Scan for the cell matching the given text and deliver its [X, Y] coordinate at center. 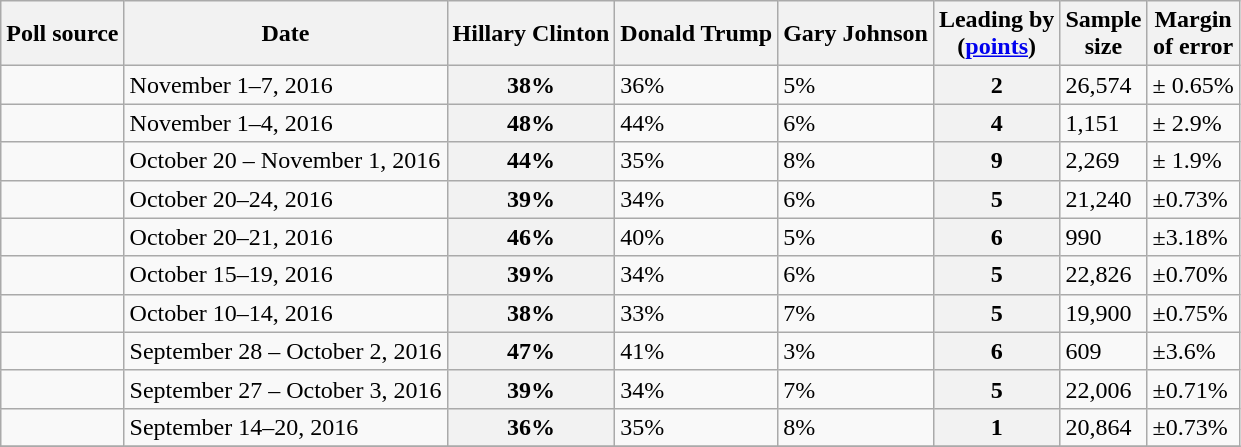
20,864 [1104, 427]
22,826 [1104, 275]
609 [1104, 351]
± 2.9% [1193, 123]
1,151 [1104, 123]
33% [696, 313]
± 0.65% [1193, 85]
41% [696, 351]
±0.70% [1193, 275]
±3.6% [1193, 351]
1 [996, 427]
Gary Johnson [856, 34]
Leading by(points) [996, 34]
Donald Trump [696, 34]
3% [856, 351]
2,269 [1104, 161]
Marginof error [1193, 34]
October 20–24, 2016 [286, 199]
October 20 – November 1, 2016 [286, 161]
November 1–4, 2016 [286, 123]
September 14–20, 2016 [286, 427]
26,574 [1104, 85]
21,240 [1104, 199]
Poll source [62, 34]
±3.18% [1193, 237]
November 1–7, 2016 [286, 85]
22,006 [1104, 389]
48% [531, 123]
September 28 – October 2, 2016 [286, 351]
4 [996, 123]
47% [531, 351]
Date [286, 34]
September 27 – October 3, 2016 [286, 389]
40% [696, 237]
±0.71% [1193, 389]
October 20–21, 2016 [286, 237]
± 1.9% [1193, 161]
Samplesize [1104, 34]
Hillary Clinton [531, 34]
46% [531, 237]
19,900 [1104, 313]
October 10–14, 2016 [286, 313]
9 [996, 161]
2 [996, 85]
±0.75% [1193, 313]
October 15–19, 2016 [286, 275]
990 [1104, 237]
